Search for the cell housing the specified text and yield its (X, Y) center coordinate. 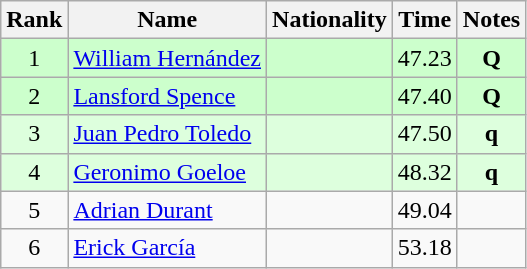
5 (34, 210)
1 (34, 58)
Rank (34, 20)
48.32 (424, 172)
Juan Pedro Toledo (168, 134)
47.40 (424, 96)
53.18 (424, 248)
Nationality (330, 20)
Erick García (168, 248)
Name (168, 20)
Notes (491, 20)
47.23 (424, 58)
Adrian Durant (168, 210)
2 (34, 96)
William Hernández (168, 58)
6 (34, 248)
4 (34, 172)
Time (424, 20)
47.50 (424, 134)
Geronimo Goeloe (168, 172)
49.04 (424, 210)
3 (34, 134)
Lansford Spence (168, 96)
